Locate the cell with the specified text and output its (X, Y) center coordinate. 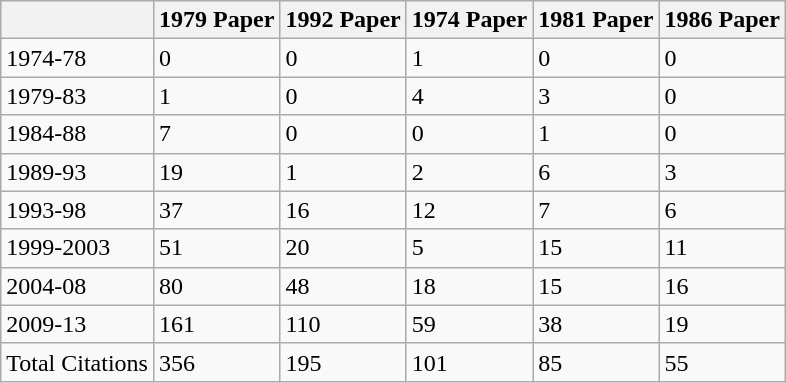
80 (216, 286)
1986 Paper (722, 20)
161 (216, 324)
1974-78 (78, 58)
2004-08 (78, 286)
1992 Paper (343, 20)
4 (469, 96)
1979 Paper (216, 20)
85 (596, 362)
1974 Paper (469, 20)
1993-98 (78, 210)
5 (469, 248)
1989-93 (78, 172)
51 (216, 248)
48 (343, 286)
37 (216, 210)
2009-13 (78, 324)
2 (469, 172)
1984-88 (78, 134)
1999-2003 (78, 248)
356 (216, 362)
20 (343, 248)
Total Citations (78, 362)
101 (469, 362)
195 (343, 362)
59 (469, 324)
38 (596, 324)
12 (469, 210)
1979-83 (78, 96)
55 (722, 362)
1981 Paper (596, 20)
110 (343, 324)
11 (722, 248)
18 (469, 286)
